Identify which cell holds the provided text, then report its [x, y] central coordinate. 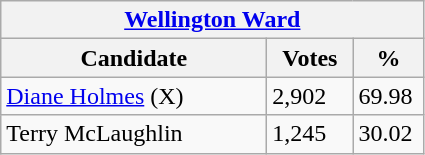
Candidate [134, 58]
30.02 [388, 134]
Diane Holmes (X) [134, 96]
1,245 [310, 134]
2,902 [310, 96]
% [388, 58]
Terry McLaughlin [134, 134]
69.98 [388, 96]
Wellington Ward [212, 20]
Votes [310, 58]
